Extract the (X, Y) coordinate from the center of the cell holding the provided text.  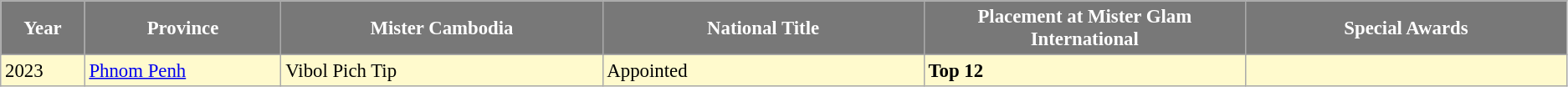
Top 12 (1084, 71)
Mister Cambodia (442, 28)
Vibol Pich Tip (442, 71)
Phnom Penh (182, 71)
Special Awards (1406, 28)
National Title (763, 28)
Year (43, 28)
Appointed (763, 71)
Placement at Mister Glam International (1084, 28)
2023 (43, 71)
Province (182, 28)
